Capture the cell that displays the provided text and extract its (x, y) central coordinate. 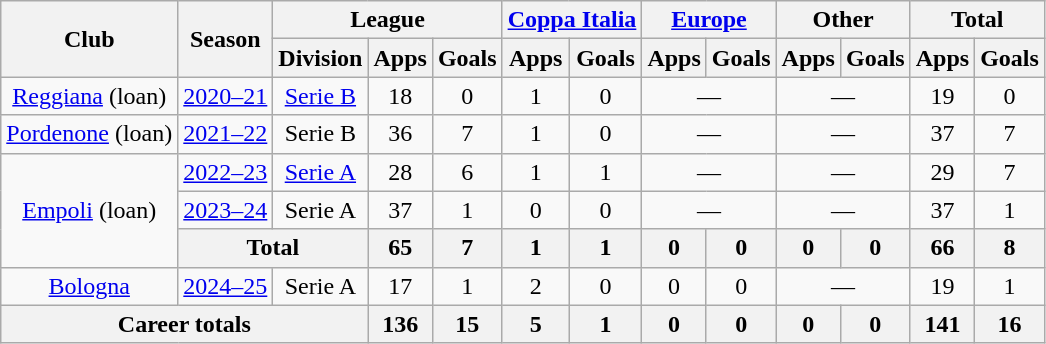
17 (400, 286)
Division (320, 58)
36 (400, 134)
29 (942, 172)
65 (400, 248)
5 (536, 324)
28 (400, 172)
Season (226, 39)
141 (942, 324)
2022–23 (226, 172)
2020–21 (226, 96)
League (388, 20)
15 (467, 324)
Pordenone (loan) (90, 134)
Reggiana (loan) (90, 96)
Empoli (loan) (90, 210)
2023–24 (226, 210)
Career totals (184, 324)
66 (942, 248)
16 (1010, 324)
Other (843, 20)
Europe (709, 20)
8 (1010, 248)
Coppa Italia (572, 20)
18 (400, 96)
Bologna (90, 286)
136 (400, 324)
2021–22 (226, 134)
2024–25 (226, 286)
6 (467, 172)
2 (536, 286)
Club (90, 39)
